Capture the cell that displays the provided text and extract its [X, Y] central coordinate. 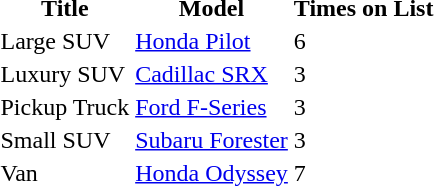
Ford F-Series [212, 107]
Cadillac SRX [212, 74]
Honda Pilot [212, 41]
Subaru Forester [212, 140]
